Extract the [X, Y] coordinate from the center of the cell holding the provided text.  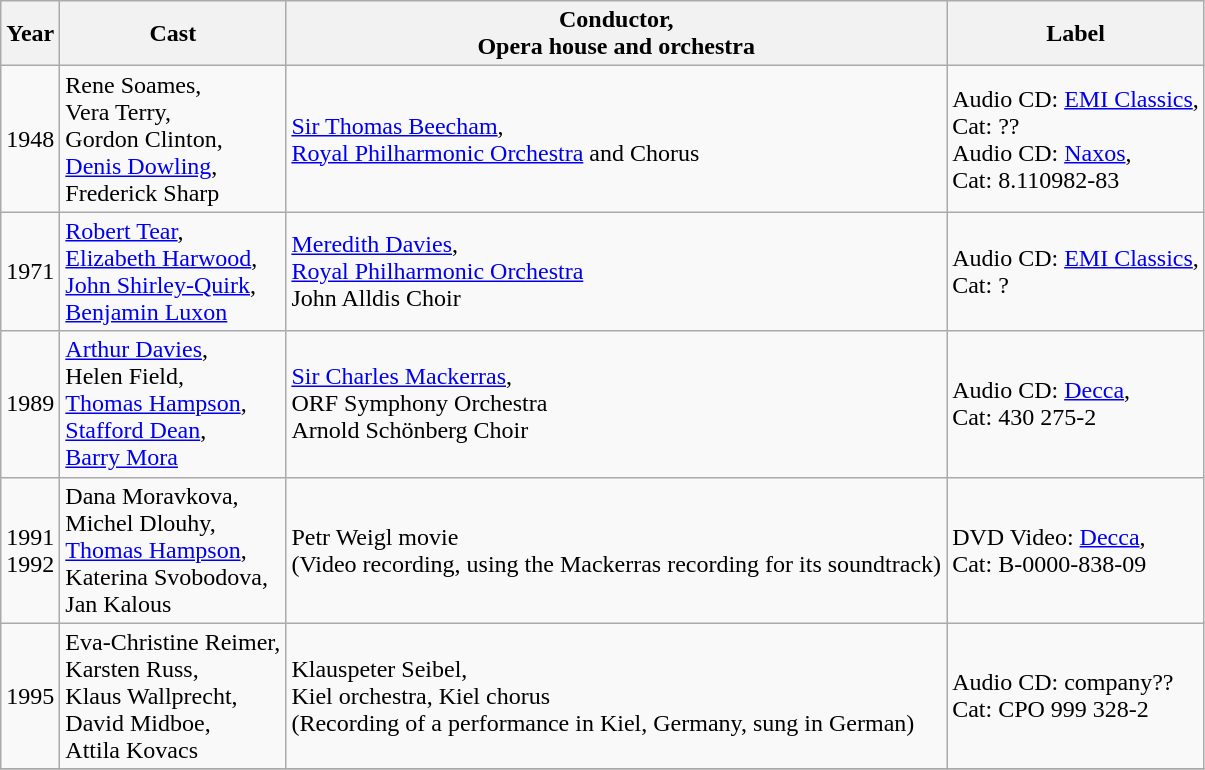
Eva-Christine Reimer, Karsten Russ, Klaus Wallprecht, David Midboe,Attila Kovacs [173, 696]
Meredith Davies,Royal Philharmonic OrchestraJohn Alldis Choir [616, 272]
19911992 [30, 550]
Audio CD: Decca, Cat: 430 275-2 [1076, 404]
Audio CD: EMI Classics,Cat: ??Audio CD: Naxos,Cat: 8.110982-83 [1076, 139]
Robert Tear,Elizabeth Harwood,John Shirley-Quirk,Benjamin Luxon [173, 272]
DVD Video: Decca,Cat: B-0000-838-09 [1076, 550]
1971 [30, 272]
Conductor,Opera house and orchestra [616, 34]
Label [1076, 34]
Rene Soames,Vera Terry,Gordon Clinton,Denis Dowling,Frederick Sharp [173, 139]
Year [30, 34]
1948 [30, 139]
Sir Thomas Beecham,Royal Philharmonic Orchestra and Chorus [616, 139]
Dana Moravkova,Michel Dlouhy,Thomas Hampson,Katerina Svobodova,Jan Kalous [173, 550]
Cast [173, 34]
Audio CD: EMI Classics,Cat: ? [1076, 272]
Arthur Davies,Helen Field,Thomas Hampson,Stafford Dean,Barry Mora [173, 404]
1989 [30, 404]
Audio CD: company??Cat: CPO 999 328-2 [1076, 696]
1995 [30, 696]
Petr Weigl movie(Video recording, using the Mackerras recording for its soundtrack) [616, 550]
Sir Charles Mackerras,ORF Symphony OrchestraArnold Schönberg Choir [616, 404]
Klauspeter Seibel,Kiel orchestra, Kiel chorus(Recording of a performance in Kiel, Germany, sung in German) [616, 696]
